Output the (x, y) coordinate of the center of the cell containing the given text.  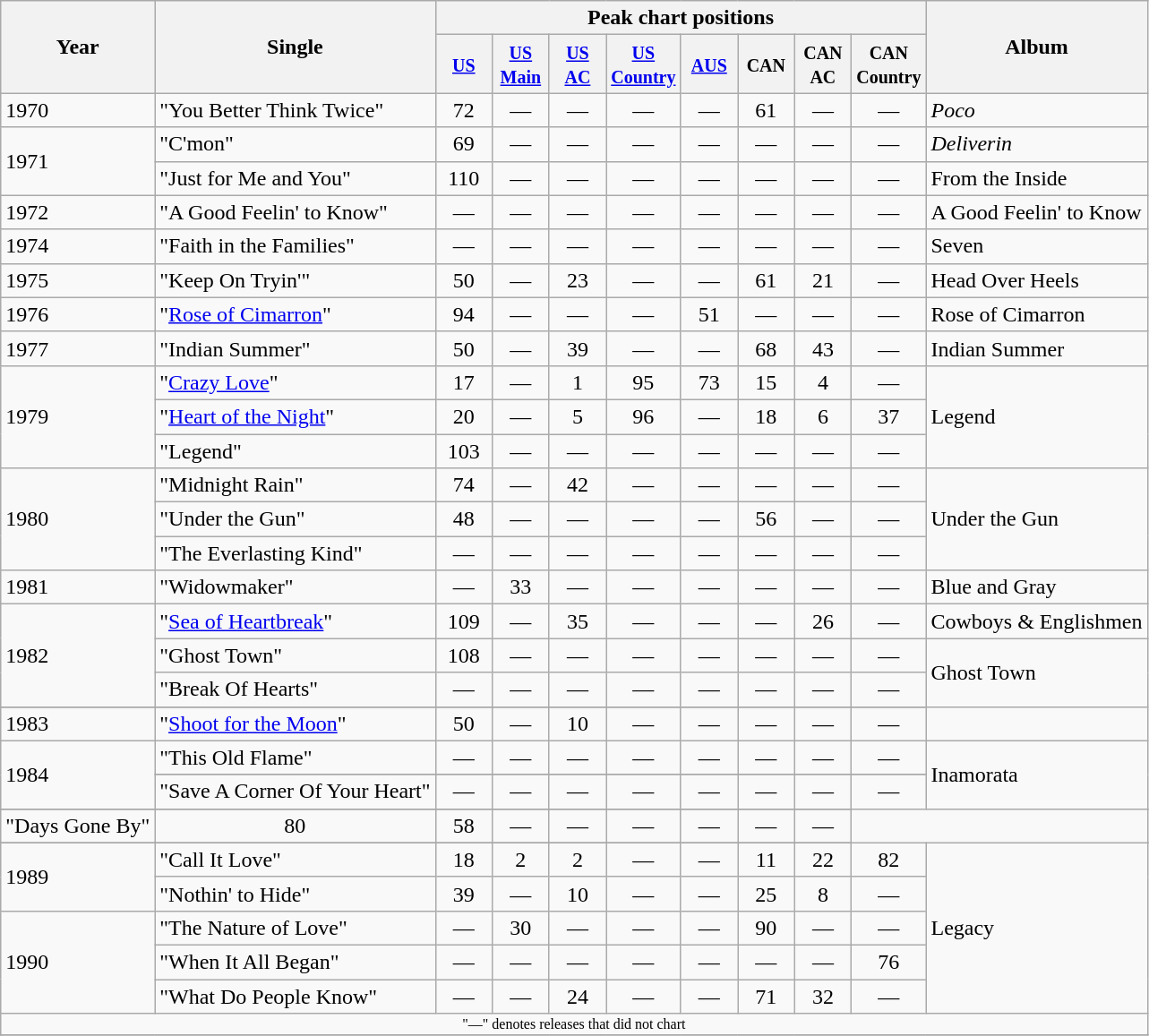
23 (578, 280)
22 (823, 860)
"Crazy Love" (296, 382)
21 (823, 280)
1976 (78, 314)
1977 (78, 348)
71 (767, 997)
"Widowmaker" (296, 587)
Seven (1037, 246)
1975 (78, 280)
"Days Gone By" (78, 826)
US (464, 64)
51 (709, 314)
32 (823, 997)
Indian Summer (1037, 348)
26 (823, 621)
1981 (78, 587)
"You Better Think Twice" (296, 110)
CAN Country (888, 64)
"Keep On Tryin'" (296, 280)
58 (464, 826)
"Rose of Cimarron" (296, 314)
80 (296, 826)
Blue and Gray (1037, 587)
Cowboys & Englishmen (1037, 621)
1983 (78, 723)
1984 (78, 775)
"Ghost Town" (296, 655)
5 (578, 416)
"Nothin' to Hide" (296, 894)
A Good Feelin' to Know (1037, 212)
15 (767, 382)
48 (464, 519)
30 (521, 928)
1974 (78, 246)
"Heart of the Night" (296, 416)
109 (464, 621)
37 (888, 416)
"The Nature of Love" (296, 928)
73 (709, 382)
Peak chart positions (681, 18)
4 (823, 382)
20 (464, 416)
US Country (643, 64)
82 (888, 860)
"Save A Corner Of Your Heart" (296, 792)
"Just for Me and You" (296, 178)
"This Old Flame" (296, 758)
68 (767, 348)
24 (578, 997)
1990 (78, 962)
Deliverin (1037, 144)
US Main (521, 64)
"Faith in the Families" (296, 246)
76 (888, 962)
69 (464, 144)
Rose of Cimarron (1037, 314)
Inamorata (1037, 775)
1971 (78, 161)
CAN AC (823, 64)
108 (464, 655)
74 (464, 485)
US AC (578, 64)
8 (823, 894)
42 (578, 485)
"Under the Gun" (296, 519)
94 (464, 314)
Under the Gun (1037, 519)
Poco (1037, 110)
72 (464, 110)
110 (464, 178)
1980 (78, 519)
"A Good Feelin' to Know" (296, 212)
1972 (78, 212)
Single (296, 47)
"—" denotes releases that did not chart (574, 1024)
35 (578, 621)
1982 (78, 655)
103 (464, 450)
CAN (767, 64)
1979 (78, 416)
"Legend" (296, 450)
1970 (78, 110)
95 (643, 382)
"Sea of Heartbreak" (296, 621)
90 (767, 928)
6 (823, 416)
17 (464, 382)
Ghost Town (1037, 672)
Legend (1037, 416)
"Midnight Rain" (296, 485)
"Shoot for the Moon" (296, 723)
33 (521, 587)
11 (767, 860)
"Call It Love" (296, 860)
Legacy (1037, 928)
"Break Of Hearts" (296, 689)
"C'mon" (296, 144)
"What Do People Know" (296, 997)
25 (767, 894)
"When It All Began" (296, 962)
1 (578, 382)
96 (643, 416)
From the Inside (1037, 178)
43 (823, 348)
Head Over Heels (1037, 280)
1989 (78, 877)
"Indian Summer" (296, 348)
56 (767, 519)
Year (78, 47)
AUS (709, 64)
"The Everlasting Kind" (296, 553)
Album (1037, 47)
